Return [X, Y] of the center of cell containing provided text 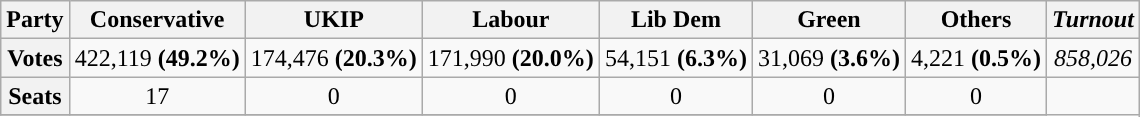
171,990 (20.0%) [510, 58]
422,119 (49.2%) [157, 58]
174,476 (20.3%) [334, 58]
Others [976, 20]
54,151 (6.3%) [676, 58]
Party [35, 20]
Labour [510, 20]
UKIP [334, 20]
Turnout [1094, 20]
Votes [35, 58]
31,069 (3.6%) [828, 58]
4,221 (0.5%) [976, 58]
17 [157, 96]
858,026 [1094, 58]
Seats [35, 96]
Lib Dem [676, 20]
Conservative [157, 20]
Green [828, 20]
